Provide the (X, Y) coordinate of the cell's center where the given text is located.  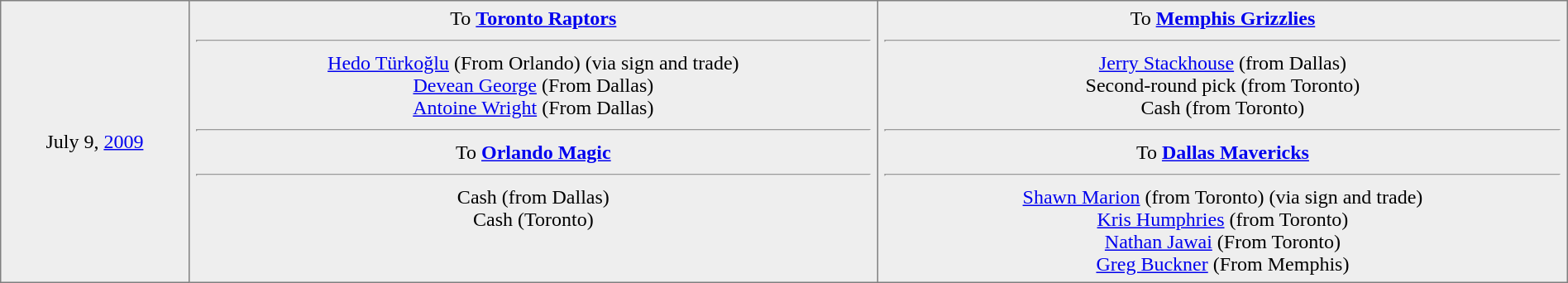
July 9, 2009 (94, 141)
